Find where the given text appears and provide that cell's center as (x, y) coordinate. 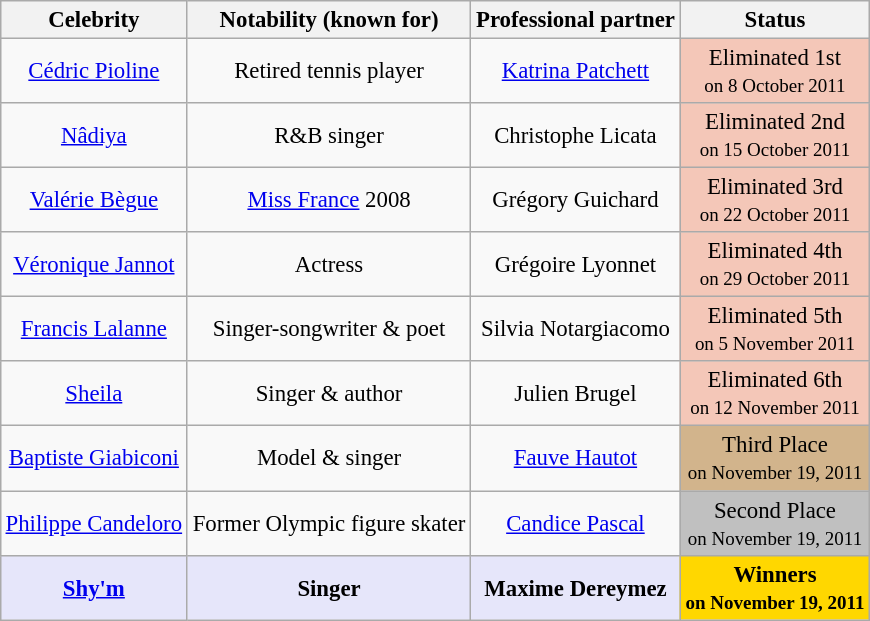
Status (775, 20)
Eliminated 3rdon 22 October 2011 (775, 200)
Singer (328, 588)
Winnerson November 19, 2011 (775, 588)
Eliminated 4thon 29 October 2011 (775, 264)
Valérie Bègue (94, 200)
Eliminated 6thon 12 November 2011 (775, 394)
Maxime Dereymez (576, 588)
Singer & author (328, 394)
Miss France 2008 (328, 200)
Second Placeon November 19, 2011 (775, 522)
R&B singer (328, 136)
Katrina Patchett (576, 70)
Retired tennis player (328, 70)
Singer-songwriter & poet (328, 330)
Candice Pascal (576, 522)
Shy'm (94, 588)
Fauve Hautot (576, 458)
Celebrity (94, 20)
Actress (328, 264)
Grégory Guichard (576, 200)
Former Olympic figure skater (328, 522)
Eliminated 2ndon 15 October 2011 (775, 136)
Silvia Notargiacomo (576, 330)
Francis Lalanne (94, 330)
Christophe Licata (576, 136)
Model & singer (328, 458)
Notability (known for) (328, 20)
Third Placeon November 19, 2011 (775, 458)
Nâdiya (94, 136)
Professional partner (576, 20)
Eliminated 5thon 5 November 2011 (775, 330)
Cédric Pioline (94, 70)
Sheila (94, 394)
Julien Brugel (576, 394)
Eliminated 1ston 8 October 2011 (775, 70)
Grégoire Lyonnet (576, 264)
Philippe Candeloro (94, 522)
Véronique Jannot (94, 264)
Baptiste Giabiconi (94, 458)
